Determine the (x, y) coordinate at the center of the cell enclosing the given text.  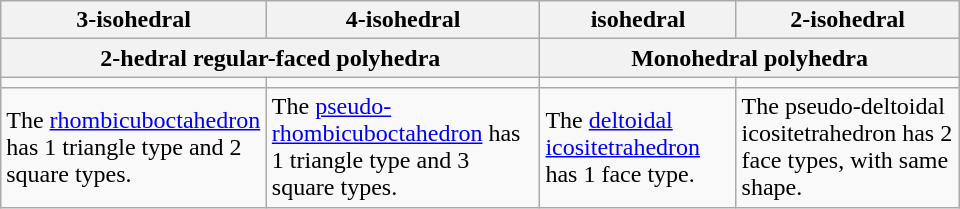
The pseudo-rhombicuboctahedron has 1 triangle type and 3 square types. (403, 148)
3-isohedral (134, 20)
Monohedral polyhedra (750, 58)
The pseudo-deltoidal icositetrahedron has 2 face types, with same shape. (848, 148)
The rhombicuboctahedron has 1 triangle type and 2 square types. (134, 148)
The deltoidal icositetrahedron has 1 face type. (638, 148)
2-isohedral (848, 20)
2-hedral regular-faced polyhedra (270, 58)
4-isohedral (403, 20)
isohedral (638, 20)
